Capture the cell that displays the provided text and extract its (X, Y) central coordinate. 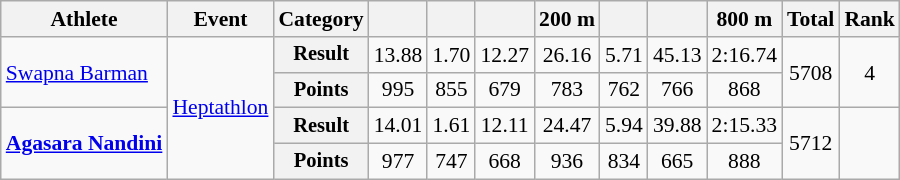
665 (678, 162)
Rank (870, 19)
762 (624, 90)
2:16.74 (744, 55)
766 (678, 90)
200 m (567, 19)
Event (220, 19)
14.01 (398, 126)
5712 (810, 144)
2:15.33 (744, 126)
26.16 (567, 55)
5708 (810, 72)
4 (870, 72)
24.47 (567, 126)
Swapna Barman (84, 72)
995 (398, 90)
39.88 (678, 126)
13.88 (398, 55)
5.71 (624, 55)
888 (744, 162)
936 (567, 162)
800 m (744, 19)
1.61 (451, 126)
12.27 (504, 55)
Athlete (84, 19)
45.13 (678, 55)
Total (810, 19)
977 (398, 162)
783 (567, 90)
834 (624, 162)
1.70 (451, 55)
679 (504, 90)
855 (451, 90)
12.11 (504, 126)
Agasara Nandini (84, 144)
Heptathlon (220, 108)
747 (451, 162)
668 (504, 162)
5.94 (624, 126)
Category (320, 19)
868 (744, 90)
